Determine the [X, Y] coordinate at the center of the cell enclosing the given text.  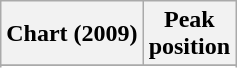
Peak position [189, 34]
Chart (2009) [72, 34]
